Search for the cell housing the specified text and yield its [x, y] center coordinate. 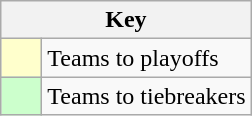
Teams to playoffs [146, 58]
Key [126, 20]
Teams to tiebreakers [146, 96]
